Return [x, y] of the center of cell containing provided text 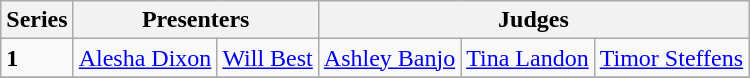
Alesha Dixon [145, 58]
Series [37, 20]
Judges [533, 20]
Tina Landon [528, 58]
Will Best [268, 58]
Presenters [196, 20]
Timor Steffens [671, 58]
1 [37, 58]
Ashley Banjo [389, 58]
